For the text-containing cell, return its midpoint in (X, Y) coordinate format. 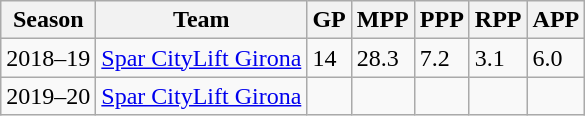
28.3 (382, 58)
2018–19 (48, 58)
MPP (382, 20)
3.1 (498, 58)
RPP (498, 20)
2019–20 (48, 96)
GP (329, 20)
Season (48, 20)
Team (202, 20)
PPP (442, 20)
14 (329, 58)
6.0 (556, 58)
APP (556, 20)
7.2 (442, 58)
